Provide the (X, Y) coordinate of the cell's center where the given text is located.  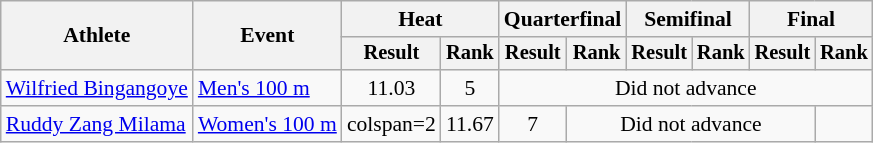
Quarterfinal (563, 19)
Semifinal (688, 19)
Wilfried Bingangoye (97, 88)
11.67 (470, 124)
Event (268, 36)
Heat (420, 19)
7 (533, 124)
Athlete (97, 36)
Men's 100 m (268, 88)
colspan=2 (392, 124)
11.03 (392, 88)
5 (470, 88)
Final (812, 19)
Women's 100 m (268, 124)
Ruddy Zang Milama (97, 124)
